Identify which cell holds the provided text, then report its (x, y) central coordinate. 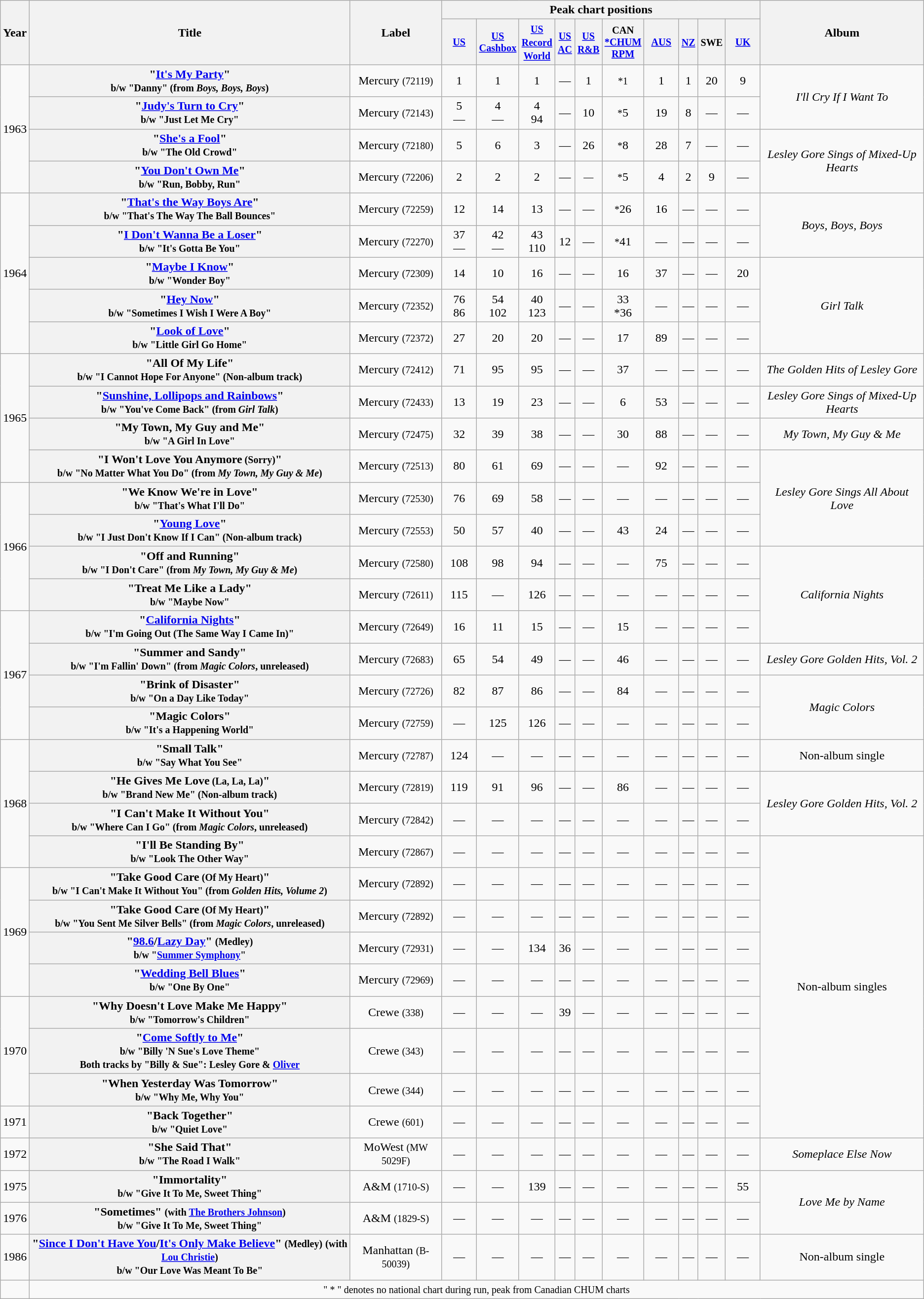
Boys, Boys, Boys (842, 225)
A&M (1710-S) (396, 1186)
Mercury (72969) (396, 981)
"Back Together"b/w "Quiet Love" (190, 1122)
54102 (498, 305)
71 (459, 369)
1976 (15, 1219)
108 (459, 563)
1969 (15, 932)
1970 (15, 1051)
"Look of Love"b/w "Little Girl Go Home" (190, 338)
50 (459, 530)
CAN*CHUMRPM (623, 42)
Mercury (72143) (396, 113)
"Summer and Sandy"b/w "I'm Fallin' Down" (from Magic Colors, unreleased) (190, 659)
43110 (537, 241)
Label (396, 33)
USR&B (588, 42)
92 (661, 466)
"Wedding Bell Blues"b/w "One By One" (190, 981)
Love Me by Name (842, 1202)
*26 (623, 209)
"She Said That"b/w "The Road I Walk" (190, 1154)
USRecordWorld (537, 42)
Mercury (72867) (396, 851)
1963 (15, 129)
38 (537, 434)
5— (459, 113)
46 (623, 659)
53 (661, 402)
Mercury (72819) (396, 787)
Year (15, 33)
US (459, 42)
1964 (15, 274)
1965 (15, 418)
"Small Talk"b/w "Say What You See" (190, 755)
36 (565, 948)
Mercury (72842) (396, 820)
57 (498, 530)
"You Don't Own Me"b/w "Run, Bobby, Run" (190, 177)
87 (498, 691)
7 (688, 145)
"When Yesterday Was Tomorrow"b/w "Why Me, Why You" (190, 1090)
"Take Good Care (Of My Heart)"b/w "You Sent Me Silver Bells" (from Magic Colors, unreleased) (190, 915)
"Why Doesn't Love Make Me Happy"b/w "Tomorrow's Children" (190, 1012)
115 (459, 594)
Crewe (343) (396, 1051)
17 (623, 338)
Album (842, 33)
"California Nights"b/w "I'm Going Out (The Same Way I Came In)" (190, 627)
AUS (661, 42)
Mercury (72119) (396, 81)
*1 (623, 81)
Mercury (72180) (396, 145)
"My Town, My Guy and Me"b/w "A Girl In Love" (190, 434)
98 (498, 563)
4 (661, 177)
54 (498, 659)
Mercury (72683) (396, 659)
"Young Love"b/w "I Just Don't Know If I Can" (Non-album track) (190, 530)
A&M (1829-S) (396, 1219)
NZ (688, 42)
33*36 (623, 305)
Mercury (72759) (396, 723)
23 (537, 402)
Mercury (72259) (396, 209)
Mercury (72649) (396, 627)
*8 (623, 145)
Mercury (72475) (396, 434)
"Magic Colors"b/w "It's a Happening World" (190, 723)
1971 (15, 1122)
"Brink of Disaster"b/w "On a Day Like Today" (190, 691)
32 (459, 434)
"Come Softly to Me"b/w "Billy 'N Sue's Love Theme"Both tracks by "Billy & Sue": Lesley Gore & Oliver (190, 1051)
7686 (459, 305)
"Immortality"b/w "Give It To Me, Sweet Thing" (190, 1186)
37— (459, 241)
"Take Good Care (Of My Heart)"b/w "I Can't Make It Without You" (from Golden Hits, Volume 2) (190, 884)
SWE (712, 42)
"Since I Don't Have You/It's Only Make Believe" (Medley) (with Lou Christie)b/w "Our Love Was Meant To Be" (190, 1257)
"Sometimes" (with The Brothers Johnson)b/w "Give It To Me, Sweet Thing" (190, 1219)
Mercury (72352) (396, 305)
Mercury (72611) (396, 594)
96 (537, 787)
MoWest (MW 5029F) (396, 1154)
USAC (565, 42)
"Judy's Turn to Cry"b/w "Just Let Me Cry" (190, 113)
76 (459, 499)
"I Can't Make It Without You"b/w "Where Can I Go" (from Magic Colors, unreleased) (190, 820)
124 (459, 755)
"I Won't Love You Anymore (Sorry)"b/w "No Matter What You Do" (from My Town, My Guy & Me) (190, 466)
My Town, My Guy & Me (842, 434)
Mercury (72513) (396, 466)
UK (743, 42)
1966 (15, 547)
"Maybe I Know"b/w "Wonder Boy" (190, 274)
1967 (15, 675)
" * " denotes no national chart during run, peak from Canadian CHUM charts (477, 1289)
Mercury (72206) (396, 177)
61 (498, 466)
30 (623, 434)
Title (190, 33)
8 (688, 113)
4— (498, 113)
94 (537, 563)
11 (498, 627)
1972 (15, 1154)
494 (537, 113)
26 (588, 145)
Manhattan (B-50039) (396, 1257)
3 (537, 145)
Mercury (72931) (396, 948)
1968 (15, 803)
80 (459, 466)
28 (661, 145)
"Off and Running"b/w "I Don't Care" (from My Town, My Guy & Me) (190, 563)
1986 (15, 1257)
84 (623, 691)
1975 (15, 1186)
"Treat Me Like a Lady"b/w "Maybe Now" (190, 594)
Mercury (72412) (396, 369)
California Nights (842, 594)
Mercury (72726) (396, 691)
43 (623, 530)
Mercury (72580) (396, 563)
"She's a Fool"b/w "The Old Crowd" (190, 145)
Mercury (72433) (396, 402)
5 (459, 145)
"Sunshine, Lollipops and Rainbows"b/w "You've Come Back" (from Girl Talk) (190, 402)
125 (498, 723)
I'll Cry If I Want To (842, 97)
91 (498, 787)
USCashbox (498, 42)
"I'll Be Standing By"b/w "Look The Other Way" (190, 851)
Mercury (72372) (396, 338)
*41 (623, 241)
Mercury (72787) (396, 755)
40 (537, 530)
65 (459, 659)
24 (661, 530)
82 (459, 691)
27 (459, 338)
139 (537, 1186)
55 (743, 1186)
Peak chart positions (601, 10)
"Hey Now"b/w "Sometimes I Wish I Were A Boy" (190, 305)
88 (661, 434)
Mercury (72553) (396, 530)
Non-album singles (842, 986)
"98.6/Lazy Day" (Medley)b/w "Summer Symphony" (190, 948)
"It's My Party"b/w "Danny" (from Boys, Boys, Boys) (190, 81)
89 (661, 338)
Lesley Gore Sings All About Love (842, 499)
"He Gives Me Love (La, La, La)"b/w "Brand New Me" (Non-album track) (190, 787)
"We Know We're in Love"b/w "That's What I'll Do" (190, 499)
"All Of My Life"b/w "I Cannot Hope For Anyone" (Non-album track) (190, 369)
Girl Talk (842, 305)
"I Don't Wanna Be a Loser"b/w "It's Gotta Be You" (190, 241)
Mercury (72530) (396, 499)
Crewe (338) (396, 1012)
75 (661, 563)
Crewe (601) (396, 1122)
Mercury (72309) (396, 274)
40123 (537, 305)
42— (498, 241)
The Golden Hits of Lesley Gore (842, 369)
"That's the Way Boys Are"b/w "That's The Way The Ball Bounces" (190, 209)
Crewe (344) (396, 1090)
49 (537, 659)
Mercury (72270) (396, 241)
58 (537, 499)
134 (537, 948)
119 (459, 787)
Someplace Else Now (842, 1154)
Magic Colors (842, 707)
